For the text-containing cell, return its midpoint in (X, Y) coordinate format. 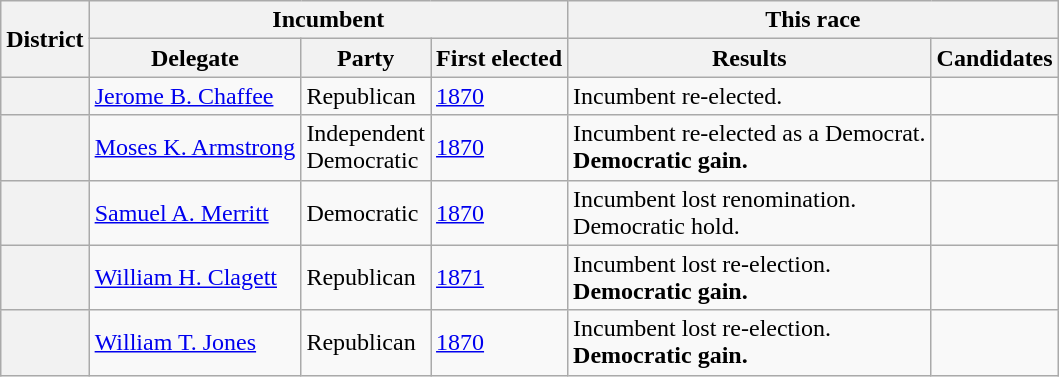
Candidates (994, 58)
IndependentDemocratic (366, 148)
Incumbent (328, 20)
William T. Jones (195, 342)
Democratic (366, 212)
This race (814, 20)
Moses K. Armstrong (195, 148)
William H. Clagett (195, 278)
District (45, 39)
Incumbent lost renomination.Democratic hold. (750, 212)
Incumbent re-elected as a Democrat.Democratic gain. (750, 148)
Delegate (195, 58)
Party (366, 58)
Samuel A. Merritt (195, 212)
First elected (500, 58)
1871 (500, 278)
Jerome B. Chaffee (195, 96)
Incumbent re-elected. (750, 96)
Results (750, 58)
